Determine the [x, y] coordinate at the center of the cell enclosing the given text.  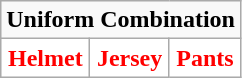
Uniform Combination [121, 20]
Pants [204, 58]
Helmet [46, 58]
Jersey [130, 58]
